Return [x, y] of the center of cell containing provided text 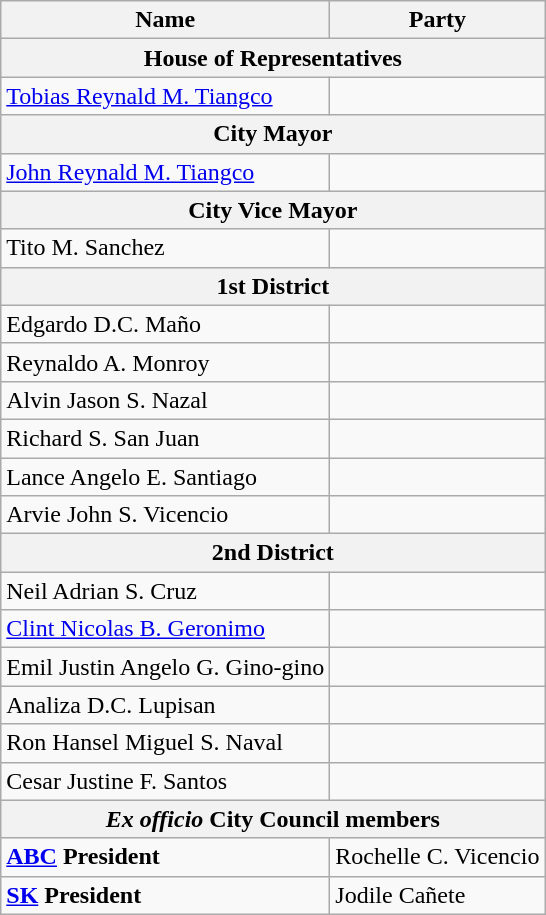
1st District [273, 286]
SK President [166, 895]
Ron Hansel Miguel S. Naval [166, 743]
City Mayor [273, 134]
City Vice Mayor [273, 210]
Emil Justin Angelo G. Gino-gino [166, 667]
Edgardo D.C. Maño [166, 324]
Analiza D.C. Lupisan [166, 705]
Neil Adrian S. Cruz [166, 591]
Tito M. Sanchez [166, 248]
Cesar Justine F. Santos [166, 781]
Tobias Reynald M. Tiangco [166, 96]
Reynaldo A. Monroy [166, 362]
2nd District [273, 553]
Richard S. San Juan [166, 438]
Party [438, 20]
John Reynald M. Tiangco [166, 172]
Rochelle C. Vicencio [438, 857]
Arvie John S. Vicencio [166, 515]
Alvin Jason S. Nazal [166, 400]
Clint Nicolas B. Geronimo [166, 629]
Lance Angelo E. Santiago [166, 477]
Ex officio City Council members [273, 819]
ABC President [166, 857]
Name [166, 20]
House of Representatives [273, 58]
Jodile Cañete [438, 895]
